Locate the cell with the specified text and output its [x, y] center coordinate. 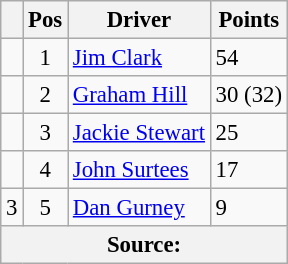
Graham Hill [140, 95]
Source: [144, 245]
30 (32) [248, 95]
Jim Clark [140, 58]
Jackie Stewart [140, 133]
2 [46, 95]
1 [46, 58]
Points [248, 20]
5 [46, 208]
54 [248, 58]
Driver [140, 20]
Dan Gurney [140, 208]
John Surtees [140, 170]
4 [46, 170]
25 [248, 133]
Pos [46, 20]
17 [248, 170]
9 [248, 208]
